Return [x, y] of the center of cell containing provided text 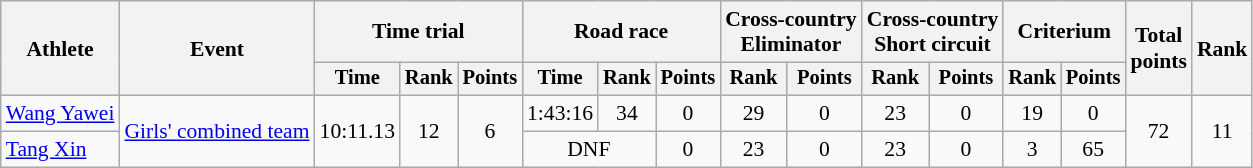
Cross-countryShort circuit [933, 32]
34 [627, 114]
10:11.13 [358, 132]
6 [490, 132]
Time trial [418, 32]
Girls' combined team [216, 132]
65 [1093, 150]
72 [1158, 132]
DNF [589, 150]
Criterium [1064, 32]
3 [1032, 150]
19 [1032, 114]
12 [429, 132]
Tang Xin [60, 150]
11 [1222, 132]
Wang Yawei [60, 114]
Athlete [60, 48]
Cross-countryEliminator [791, 32]
Road race [621, 32]
Event [216, 48]
29 [754, 114]
1:43:16 [560, 114]
Totalpoints [1158, 48]
